Output the [x, y] coordinate of the center of the cell containing the given text.  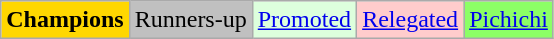
Runners-up [190, 20]
Promoted [304, 20]
Relegated [410, 20]
Pichichi [509, 20]
Champions [65, 20]
